Provide the (X, Y) coordinate of the cell's center where the given text is located.  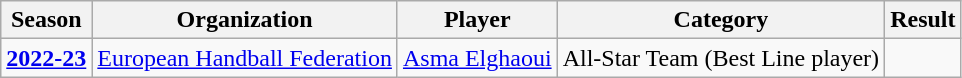
2022-23 (46, 58)
Organization (245, 20)
Result (923, 20)
European Handball Federation (245, 58)
Season (46, 20)
Asma Elghaoui (477, 58)
Category (721, 20)
Player (477, 20)
All-Star Team (Best Line player) (721, 58)
